Identify which cell holds the provided text, then report its (x, y) central coordinate. 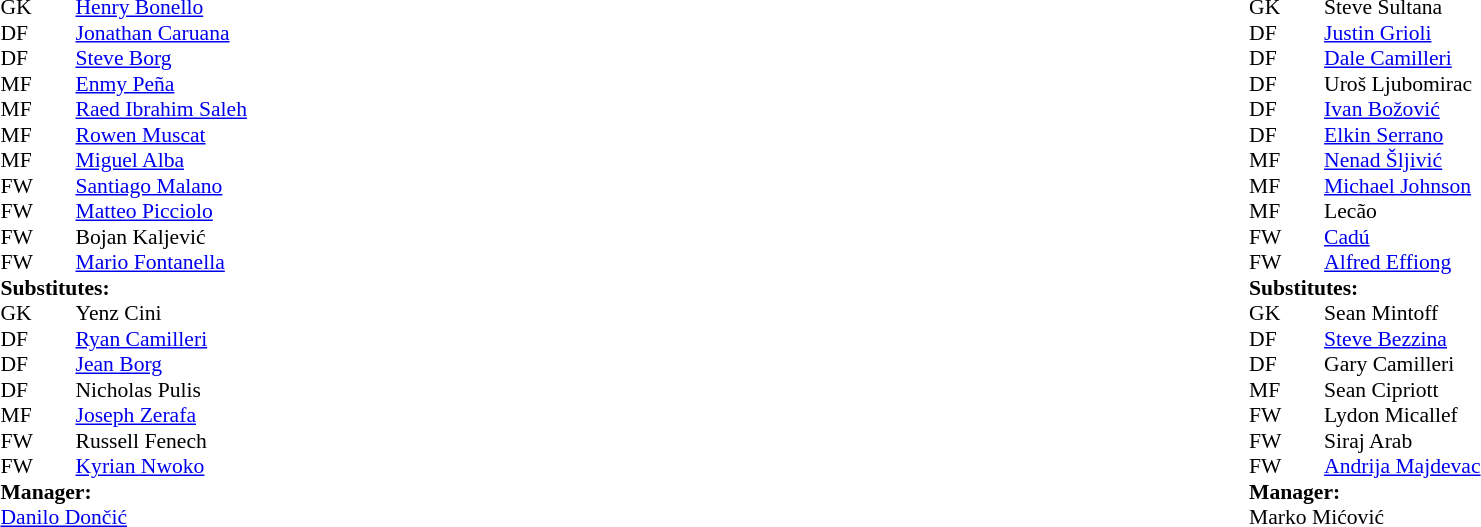
Elkin Serrano (1402, 135)
Yenz Cini (162, 313)
Justin Grioli (1402, 33)
Steve Borg (162, 59)
Rowen Muscat (162, 135)
Mario Fontanella (162, 263)
Kyrian Nwoko (162, 467)
Lydon Micallef (1402, 415)
Enmy Peña (162, 84)
Miguel Alba (162, 161)
Alfred Effiong (1402, 263)
Ryan Camilleri (162, 339)
Sean Cipriott (1402, 390)
Cadú (1402, 237)
Uroš Ljubomirac (1402, 84)
Sean Mintoff (1402, 313)
Michael Johnson (1402, 186)
Ivan Božović (1402, 109)
Nenad Šljivić (1402, 161)
Matteo Picciolo (162, 211)
Dale Camilleri (1402, 59)
Lecão (1402, 211)
Steve Bezzina (1402, 339)
Bojan Kaljević (162, 237)
Nicholas Pulis (162, 390)
Jean Borg (162, 365)
Santiago Malano (162, 186)
Gary Camilleri (1402, 365)
Siraj Arab (1402, 441)
Raed Ibrahim Saleh (162, 109)
Jonathan Caruana (162, 33)
Joseph Zerafa (162, 415)
Russell Fenech (162, 441)
Andrija Majdevac (1402, 467)
